Pinpoint the cell where the given text exists, returning its (x, y) midpoint coordinate. 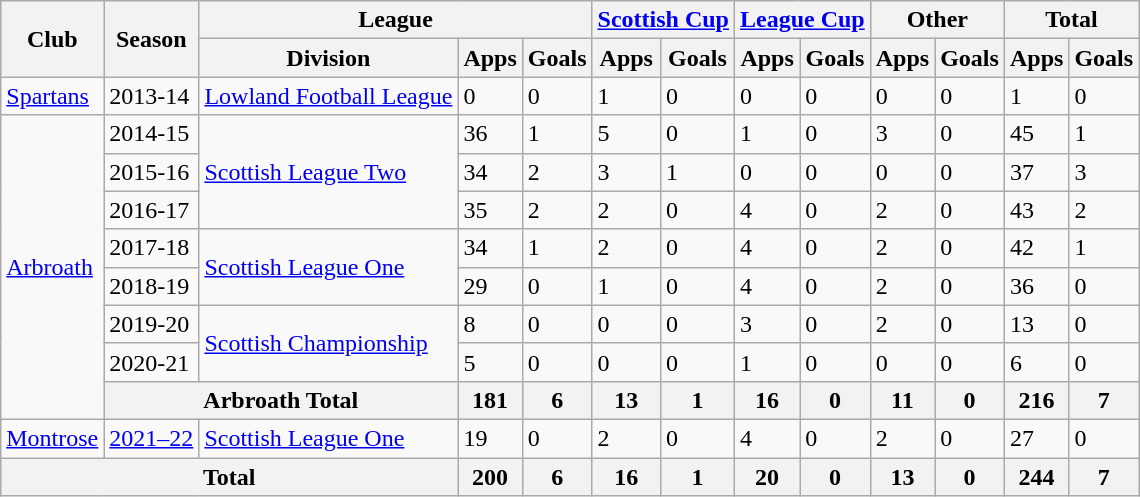
11 (902, 400)
Season (152, 39)
Scottish League Two (328, 172)
244 (1036, 477)
200 (490, 477)
20 (766, 477)
2013-14 (152, 96)
45 (1036, 134)
2018-19 (152, 286)
Montrose (52, 438)
29 (490, 286)
35 (490, 210)
216 (1036, 400)
Lowland Football League (328, 96)
Club (52, 39)
27 (1036, 438)
2014-15 (152, 134)
Arbroath (52, 267)
37 (1036, 172)
League (396, 20)
43 (1036, 210)
8 (490, 324)
Scottish Championship (328, 343)
2021–22 (152, 438)
2016-17 (152, 210)
Spartans (52, 96)
19 (490, 438)
Scottish Cup (663, 20)
Division (328, 58)
2017-18 (152, 248)
Arbroath Total (281, 400)
2015-16 (152, 172)
2019-20 (152, 324)
181 (490, 400)
League Cup (802, 20)
Other (937, 20)
42 (1036, 248)
2020-21 (152, 362)
